Output the [x, y] coordinate of the center of the cell containing the given text.  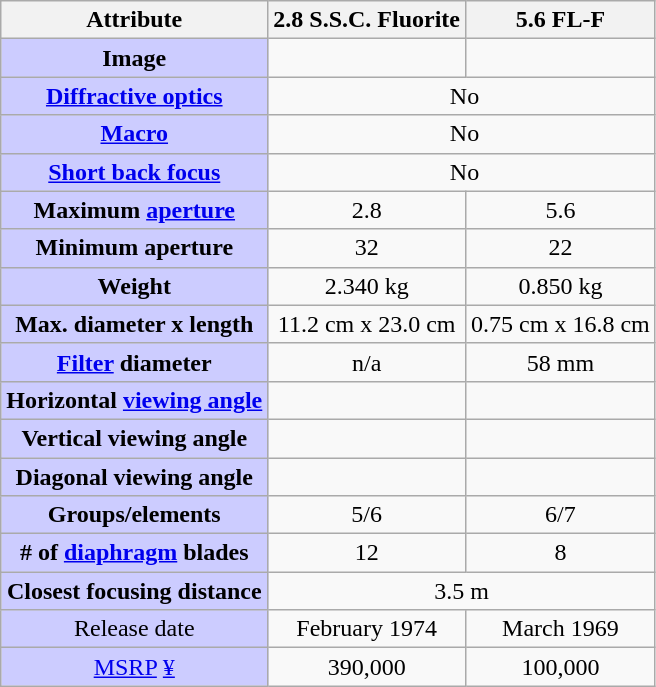
2.8 [367, 210]
390,000 [367, 667]
0.75 cm x 16.8 cm [561, 324]
Release date [134, 629]
Weight [134, 286]
Horizontal viewing angle [134, 400]
12 [367, 553]
11.2 cm x 23.0 cm [367, 324]
2.340 kg [367, 286]
Diagonal viewing angle [134, 477]
Image [134, 58]
2.8 S.S.C. Fluorite [367, 20]
6/7 [561, 515]
58 mm [561, 362]
0.850 kg [561, 286]
3.5 m [462, 591]
Short back focus [134, 172]
Diffractive optics [134, 96]
Groups/elements [134, 515]
5.6 FL-F [561, 20]
Macro [134, 134]
5/6 [367, 515]
Closest focusing distance [134, 591]
32 [367, 248]
Maximum aperture [134, 210]
Max. diameter x length [134, 324]
Vertical viewing angle [134, 438]
Filter diameter [134, 362]
8 [561, 553]
100,000 [561, 667]
February 1974 [367, 629]
March 1969 [561, 629]
# of diaphragm blades [134, 553]
Attribute [134, 20]
MSRP ¥ [134, 667]
22 [561, 248]
5.6 [561, 210]
Minimum aperture [134, 248]
n/a [367, 362]
